Determine the [x, y] coordinate at the center of the cell enclosing the given text.  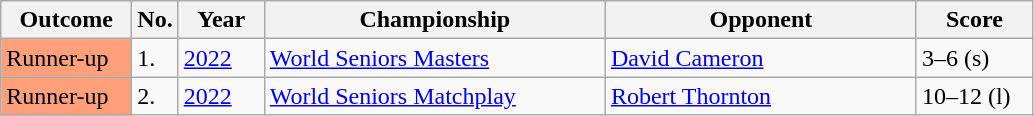
Robert Thornton [760, 96]
David Cameron [760, 58]
No. [155, 20]
10–12 (l) [974, 96]
Score [974, 20]
3–6 (s) [974, 58]
1. [155, 58]
Year [221, 20]
Championship [434, 20]
World Seniors Masters [434, 58]
Outcome [66, 20]
2. [155, 96]
Opponent [760, 20]
World Seniors Matchplay [434, 96]
